Detect which cell encompasses the target text, then output its (X, Y) center coordinate. 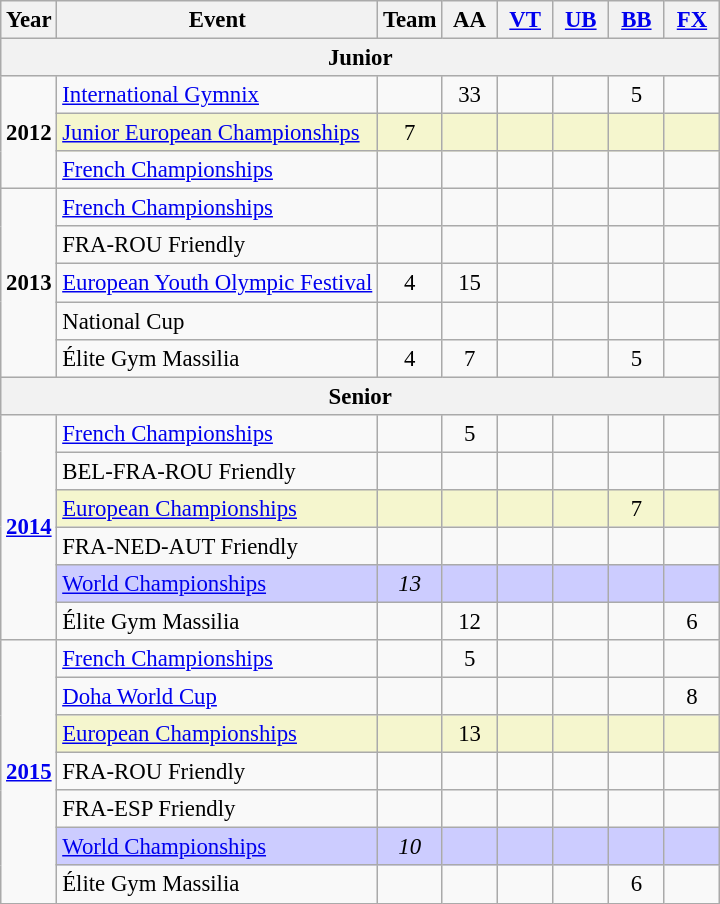
UB (581, 20)
Team (410, 20)
BEL-FRA-ROU Friendly (218, 471)
8 (692, 697)
AA (470, 20)
15 (470, 283)
Junior European Championships (218, 133)
FRA-ESP Friendly (218, 809)
International Gymnix (218, 95)
European Youth Olympic Festival (218, 283)
BB (637, 20)
2015 (29, 772)
Doha World Cup (218, 697)
FRA-NED-AUT Friendly (218, 546)
National Cup (218, 321)
2013 (29, 283)
Year (29, 20)
FX (692, 20)
Junior (360, 58)
12 (470, 621)
2014 (29, 527)
2012 (29, 132)
33 (470, 95)
Event (218, 20)
Senior (360, 396)
VT (525, 20)
10 (410, 847)
